Determine the [X, Y] coordinate at the center of the cell enclosing the given text.  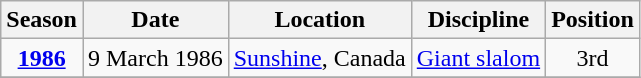
Season [42, 20]
Location [320, 20]
Sunshine, Canada [320, 58]
Date [155, 20]
Giant slalom [478, 58]
Discipline [478, 20]
Position [593, 20]
3rd [593, 58]
1986 [42, 58]
9 March 1986 [155, 58]
